From the cell containing the given text, extract its center point as [x, y] coordinate. 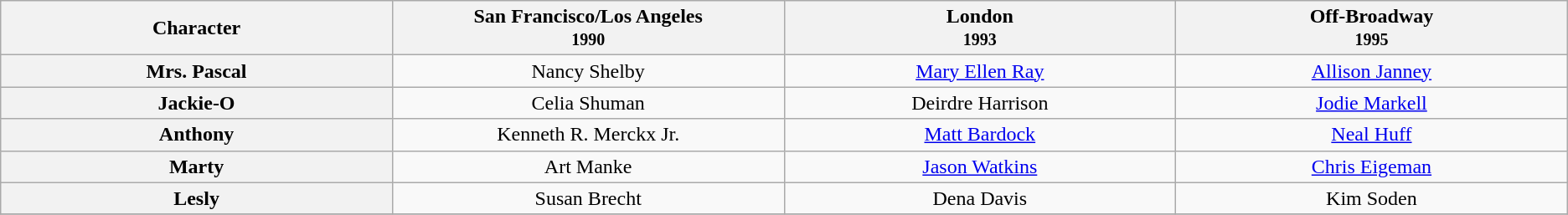
Susan Brecht [588, 198]
Matt Bardock [980, 135]
Mrs. Pascal [197, 71]
Jackie-O [197, 103]
Character [197, 28]
San Francisco/Los Angeles 1990 [588, 28]
Allison Janney [1372, 71]
Chris Eigeman [1372, 166]
Dena Davis [980, 198]
Jodie Markell [1372, 103]
Mary Ellen Ray [980, 71]
Deirdre Harrison [980, 103]
Neal Huff [1372, 135]
Anthony [197, 135]
Off-Broadway 1995 [1372, 28]
Lesly [197, 198]
Marty [197, 166]
Art Manke [588, 166]
Celia Shuman [588, 103]
Kenneth R. Merckx Jr. [588, 135]
Nancy Shelby [588, 71]
London 1993 [980, 28]
Kim Soden [1372, 198]
Jason Watkins [980, 166]
